From the cell containing the given text, extract its center point as [x, y] coordinate. 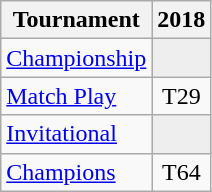
Champions [76, 172]
T64 [182, 172]
2018 [182, 20]
Tournament [76, 20]
Match Play [76, 96]
Invitational [76, 134]
Championship [76, 58]
T29 [182, 96]
